Determine the [X, Y] coordinate at the center of the cell enclosing the given text.  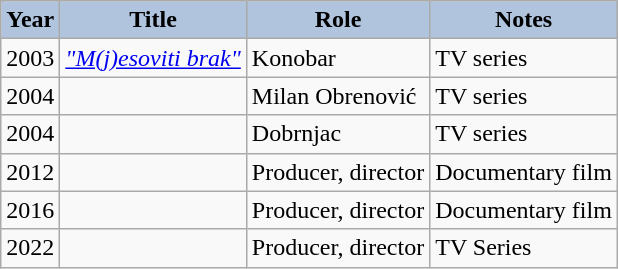
2022 [30, 248]
"M(j)esoviti brak" [154, 58]
Notes [524, 20]
2016 [30, 210]
2003 [30, 58]
Konobar [338, 58]
Title [154, 20]
Role [338, 20]
Year [30, 20]
2012 [30, 172]
Dobrnjac [338, 134]
Milan Obrenović [338, 96]
TV Series [524, 248]
